For the text-containing cell, return its midpoint in (x, y) coordinate format. 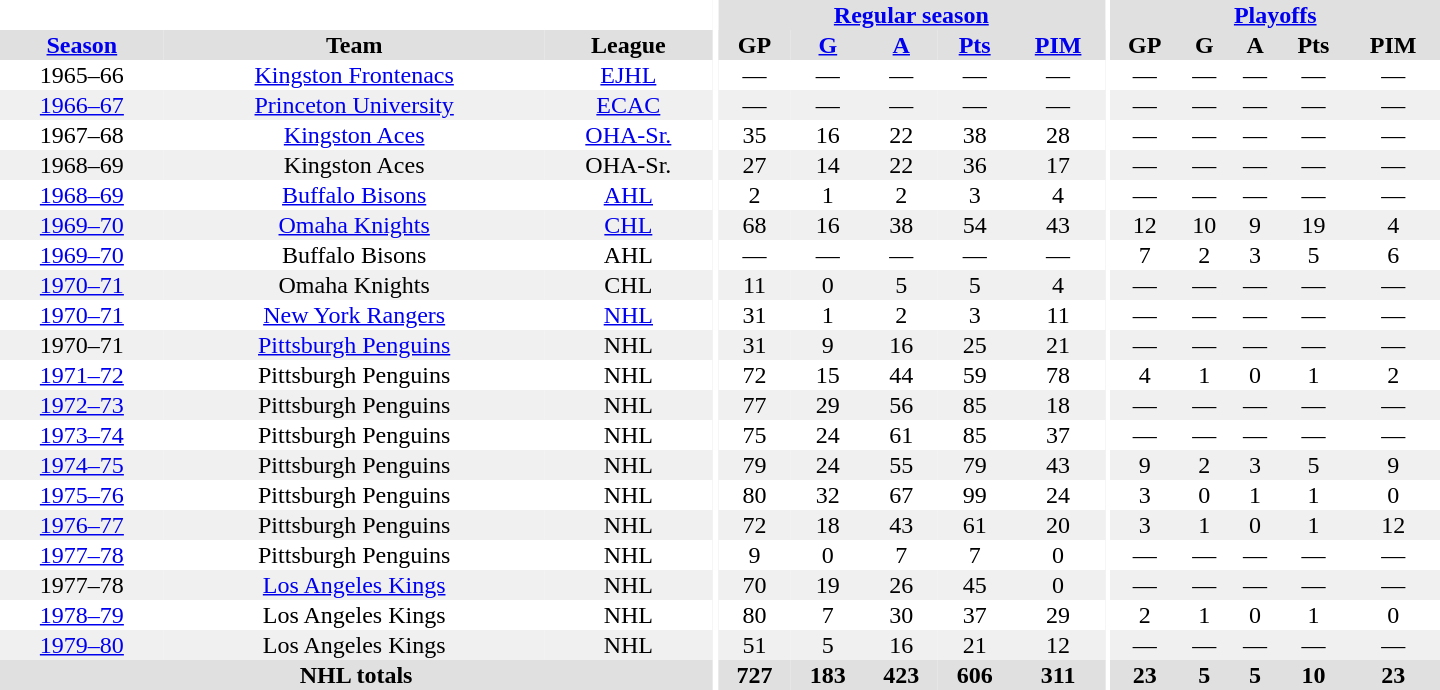
68 (754, 225)
6 (1393, 255)
New York Rangers (354, 315)
EJHL (629, 75)
78 (1058, 375)
423 (902, 675)
Team (354, 45)
45 (974, 585)
1973–74 (82, 435)
99 (974, 495)
League (629, 45)
59 (974, 375)
Kingston Frontenacs (354, 75)
1975–76 (82, 495)
311 (1058, 675)
28 (1058, 135)
NHL totals (356, 675)
54 (974, 225)
1966–67 (82, 105)
1974–75 (82, 465)
15 (828, 375)
70 (754, 585)
77 (754, 405)
14 (828, 165)
26 (902, 585)
1978–79 (82, 615)
32 (828, 495)
Princeton University (354, 105)
44 (902, 375)
1976–77 (82, 525)
1965–66 (82, 75)
1972–73 (82, 405)
1971–72 (82, 375)
75 (754, 435)
20 (1058, 525)
ECAC (629, 105)
606 (974, 675)
36 (974, 165)
55 (902, 465)
56 (902, 405)
35 (754, 135)
30 (902, 615)
183 (828, 675)
25 (974, 345)
Season (82, 45)
Regular season (912, 15)
67 (902, 495)
17 (1058, 165)
51 (754, 645)
Playoffs (1275, 15)
27 (754, 165)
727 (754, 675)
1979–80 (82, 645)
1967–68 (82, 135)
